Pinpoint the cell where the given text exists, returning its (X, Y) midpoint coordinate. 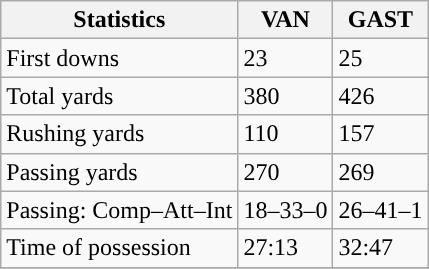
First downs (120, 58)
Rushing yards (120, 134)
426 (380, 96)
Passing: Comp–Att–Int (120, 210)
270 (286, 172)
Statistics (120, 20)
380 (286, 96)
25 (380, 58)
32:47 (380, 248)
269 (380, 172)
Passing yards (120, 172)
Time of possession (120, 248)
27:13 (286, 248)
18–33–0 (286, 210)
VAN (286, 20)
GAST (380, 20)
110 (286, 134)
Total yards (120, 96)
157 (380, 134)
23 (286, 58)
26–41–1 (380, 210)
